Pinpoint the cell where the given text exists, returning its (x, y) midpoint coordinate. 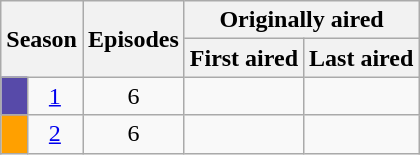
Season (42, 39)
Originally aired (302, 20)
Last aired (362, 58)
2 (54, 134)
1 (54, 96)
Episodes (133, 39)
First aired (244, 58)
